Pinpoint the cell where the given text exists, returning its (X, Y) midpoint coordinate. 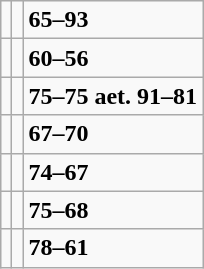
75–75 aet. 91–81 (113, 96)
74–67 (113, 172)
67–70 (113, 134)
60–56 (113, 58)
75–68 (113, 210)
65–93 (113, 20)
78–61 (113, 248)
